Return the (X, Y) coordinate for the center point of the cell that contains the specified text.  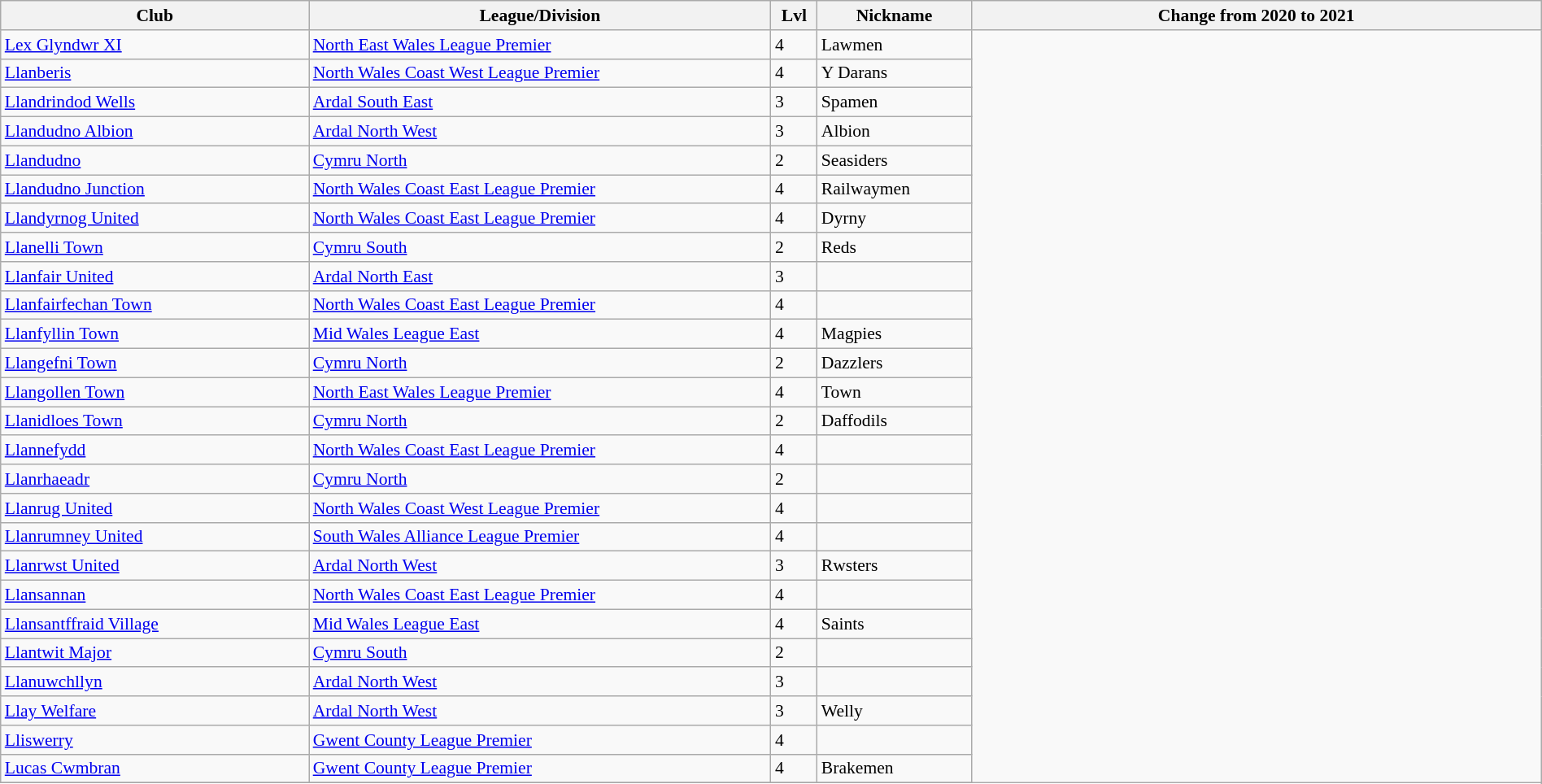
Y Darans (895, 73)
Dyrny (895, 219)
Lvl (794, 15)
Llanrhaeadr (155, 479)
Spamen (895, 102)
Llansannan (155, 595)
Albion (895, 132)
Llantwit Major (155, 653)
Llanuwchllyn (155, 682)
Seasiders (895, 160)
Llanfyllin Town (155, 334)
Nickname (895, 15)
Llanberis (155, 73)
Ardal North East (540, 277)
Llandrindod Wells (155, 102)
Lucas Cwmbran (155, 769)
Llanrug United (155, 508)
Lliswerry (155, 740)
Ardal South East (540, 102)
Llanidloes Town (155, 421)
Llandyrnog United (155, 219)
Town (895, 392)
Dazzlers (895, 364)
Llangefni Town (155, 364)
Club (155, 15)
Daffodils (895, 421)
Llansantffraid Village (155, 624)
Brakemen (895, 769)
Llandudno (155, 160)
South Wales Alliance League Premier (540, 537)
Llanrwst United (155, 566)
Llangollen Town (155, 392)
Lawmen (895, 45)
Lex Glyndwr XI (155, 45)
Railwaymen (895, 189)
Llandudno Junction (155, 189)
Llanfairfechan Town (155, 305)
Llanelli Town (155, 247)
Llay Welfare (155, 711)
Change from 2020 to 2021 (1256, 15)
Llandudno Albion (155, 132)
Llannefydd (155, 451)
Saints (895, 624)
Llanrumney United (155, 537)
Welly (895, 711)
League/Division (540, 15)
Reds (895, 247)
Llanfair United (155, 277)
Rwsters (895, 566)
Magpies (895, 334)
